Scan for the cell matching the given text and deliver its [x, y] coordinate at center. 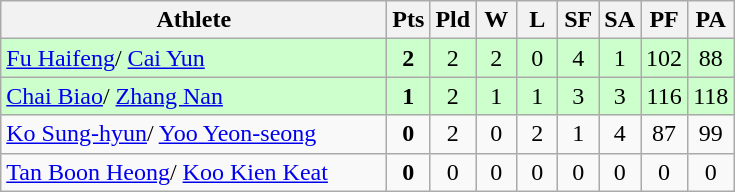
Pts [408, 20]
L [538, 20]
Chai Biao/ Zhang Nan [194, 96]
118 [711, 96]
Ko Sung-hyun/ Yoo Yeon-seong [194, 134]
SA [620, 20]
99 [711, 134]
PA [711, 20]
88 [711, 58]
87 [664, 134]
Tan Boon Heong/ Koo Kien Keat [194, 172]
PF [664, 20]
116 [664, 96]
Fu Haifeng/ Cai Yun [194, 58]
W [496, 20]
Pld [453, 20]
102 [664, 58]
Athlete [194, 20]
SF [578, 20]
